Scan for the cell matching the given text and deliver its (X, Y) coordinate at center. 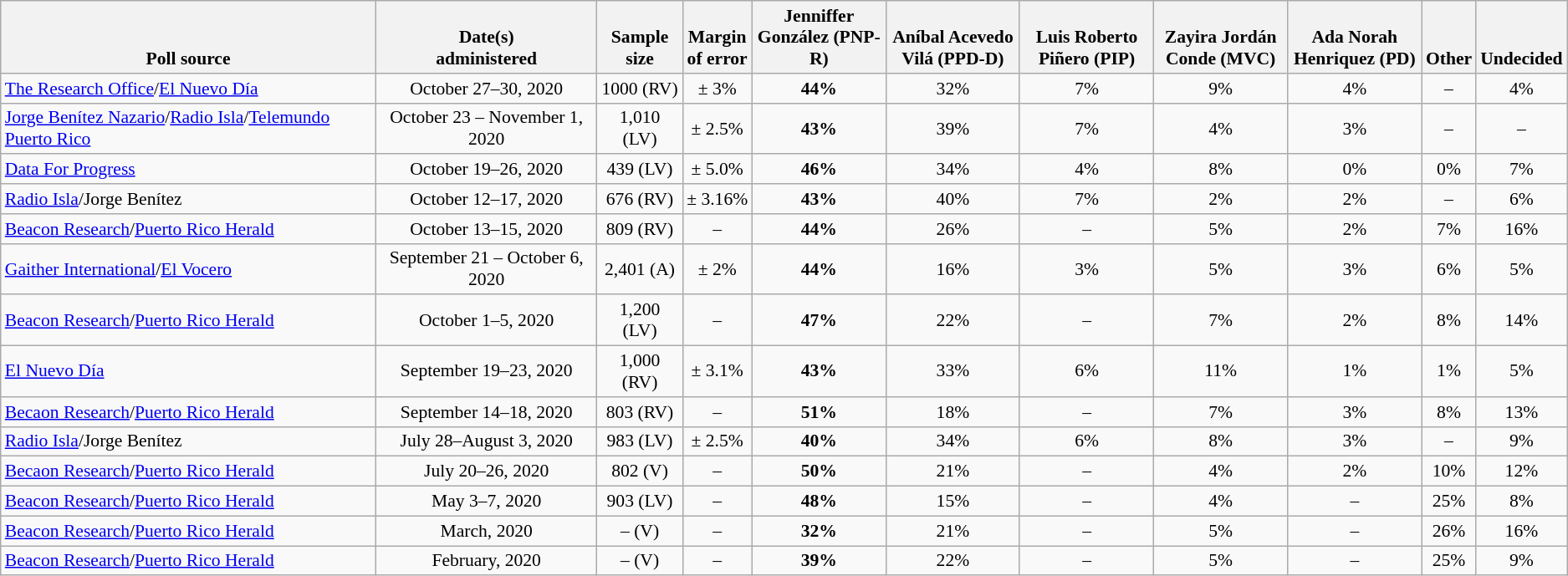
47% (819, 321)
October 27–30, 2020 (487, 89)
October 12–17, 2020 (487, 199)
1000 (RV) (640, 89)
Jorge Benítez Nazario/Radio Isla/Telemundo Puerto Rico (189, 129)
July 28–August 3, 2020 (487, 441)
10% (1448, 472)
983 (LV) (640, 441)
14% (1522, 321)
February, 2020 (487, 561)
Marginof error (718, 37)
48% (819, 502)
15% (953, 502)
Jenniffer González (PNP-R) (819, 37)
Date(s)administered (487, 37)
Ada Norah Henriquez (PD) (1355, 37)
Aníbal Acevedo Vilá (PPD-D) (953, 37)
50% (819, 472)
809 (RV) (640, 229)
676 (RV) (640, 199)
1,000 (RV) (640, 371)
October 19–26, 2020 (487, 170)
Data For Progress (189, 170)
± 2% (718, 269)
The Research Office/El Nuevo Día (189, 89)
Gaither International/El Vocero (189, 269)
439 (LV) (640, 170)
October 1–5, 2020 (487, 321)
18% (953, 412)
September 19–23, 2020 (487, 371)
903 (LV) (640, 502)
September 21 – October 6, 2020 (487, 269)
October 23 – November 1, 2020 (487, 129)
Samplesize (640, 37)
October 13–15, 2020 (487, 229)
± 3.1% (718, 371)
46% (819, 170)
± 3% (718, 89)
Other (1448, 37)
Zayira Jordán Conde (MVC) (1221, 37)
March, 2020 (487, 531)
± 5.0% (718, 170)
Poll source (189, 37)
51% (819, 412)
2,401 (A) (640, 269)
33% (953, 371)
803 (RV) (640, 412)
± 3.16% (718, 199)
1,200 (LV) (640, 321)
September 14–18, 2020 (487, 412)
May 3–7, 2020 (487, 502)
11% (1221, 371)
802 (V) (640, 472)
1,010 (LV) (640, 129)
13% (1522, 412)
Luis Roberto Piñero (PIP) (1086, 37)
12% (1522, 472)
Undecided (1522, 37)
July 20–26, 2020 (487, 472)
El Nuevo Día (189, 371)
